Return [x, y] of the center of cell containing provided text 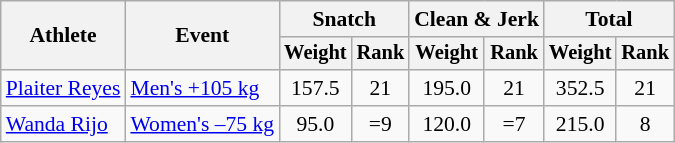
=7 [514, 124]
120.0 [446, 124]
215.0 [580, 124]
8 [645, 124]
95.0 [315, 124]
157.5 [315, 88]
352.5 [580, 88]
=9 [381, 124]
195.0 [446, 88]
Plaiter Reyes [64, 88]
Men's +105 kg [202, 88]
Event [202, 36]
Women's –75 kg [202, 124]
Wanda Rijo [64, 124]
Athlete [64, 36]
Snatch [344, 19]
Total [609, 19]
Clean & Jerk [476, 19]
